Provide the (x, y) coordinate of the cell's center where the given text is located.  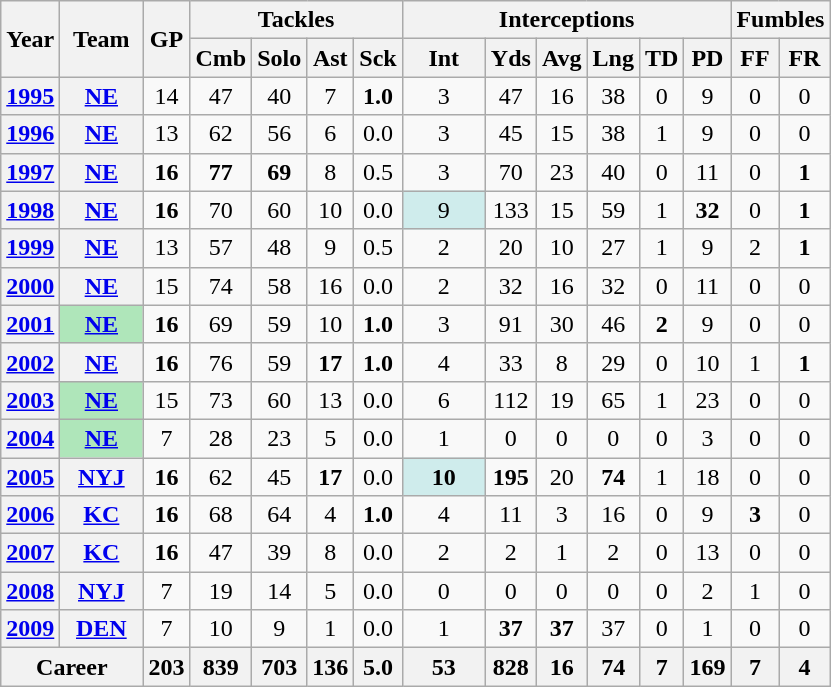
Avg (562, 58)
58 (280, 286)
2001 (30, 324)
839 (221, 667)
203 (166, 667)
Interceptions (566, 20)
30 (562, 324)
1997 (30, 172)
2009 (30, 629)
48 (280, 248)
112 (510, 400)
2002 (30, 362)
2008 (30, 591)
29 (613, 362)
2003 (30, 400)
2000 (30, 286)
195 (510, 477)
Solo (280, 58)
Cmb (221, 58)
68 (221, 515)
5.0 (378, 667)
Year (30, 39)
91 (510, 324)
53 (444, 667)
FR (804, 58)
57 (221, 248)
GP (166, 39)
2004 (30, 438)
1995 (30, 96)
39 (280, 553)
DEN (102, 629)
136 (330, 667)
Int (444, 58)
PD (708, 58)
56 (280, 134)
Sck (378, 58)
64 (280, 515)
703 (280, 667)
2006 (30, 515)
77 (221, 172)
1999 (30, 248)
76 (221, 362)
Ast (330, 58)
Lng (613, 58)
TD (661, 58)
28 (221, 438)
FF (755, 58)
27 (613, 248)
Career (72, 667)
Team (102, 39)
33 (510, 362)
18 (708, 477)
Fumbles (780, 20)
2005 (30, 477)
133 (510, 210)
828 (510, 667)
73 (221, 400)
1998 (30, 210)
Yds (510, 58)
1996 (30, 134)
Tackles (296, 20)
46 (613, 324)
65 (613, 400)
2007 (30, 553)
169 (708, 667)
